Provide the (x, y) coordinate of the cell's center where the given text is located.  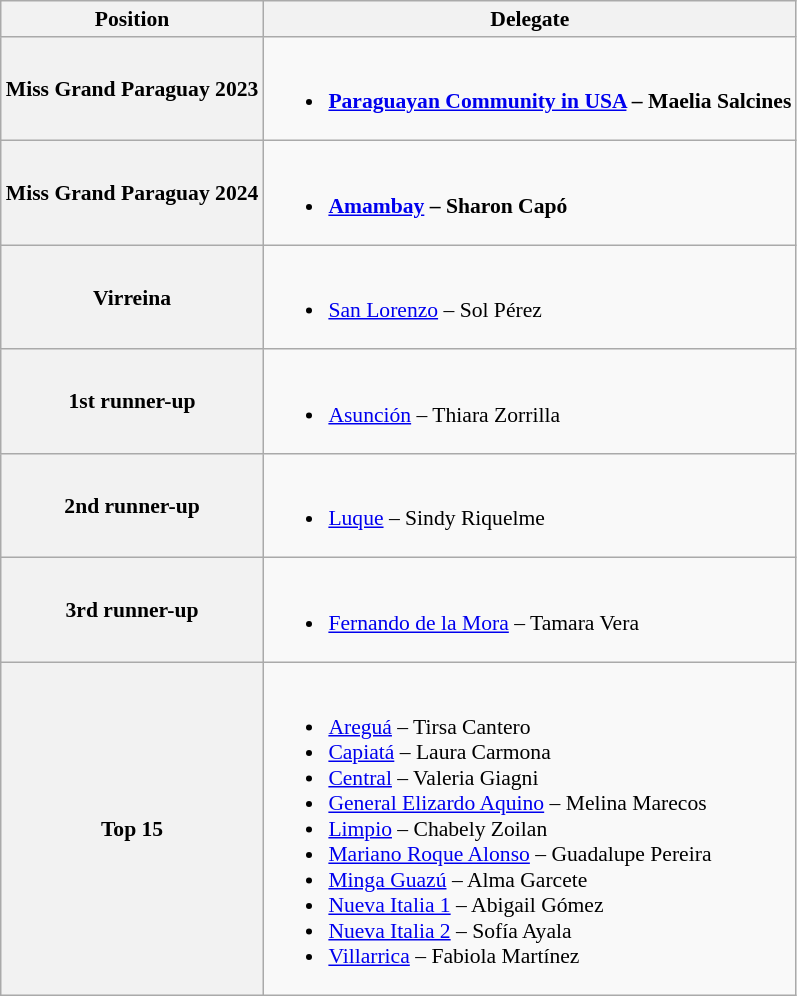
Amambay – Sharon Capó (530, 193)
Luque – Sindy Riquelme (530, 506)
Virreina (132, 297)
Delegate (530, 19)
San Lorenzo – Sol Pérez (530, 297)
1st runner-up (132, 402)
Asunción – Thiara Zorrilla (530, 402)
Fernando de la Mora – Tamara Vera (530, 610)
Miss Grand Paraguay 2023 (132, 89)
2nd runner-up (132, 506)
Position (132, 19)
3rd runner-up (132, 610)
Paraguayan Community in USA – Maelia Salcines (530, 89)
Miss Grand Paraguay 2024 (132, 193)
